Output the [X, Y] coordinate of the center of the cell containing the given text.  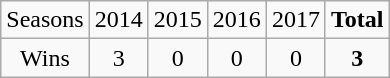
2014 [118, 20]
Wins [45, 58]
2015 [178, 20]
Seasons [45, 20]
2016 [236, 20]
Total [357, 20]
2017 [296, 20]
